Return the (x, y) coordinate for the center point of the cell that contains the specified text.  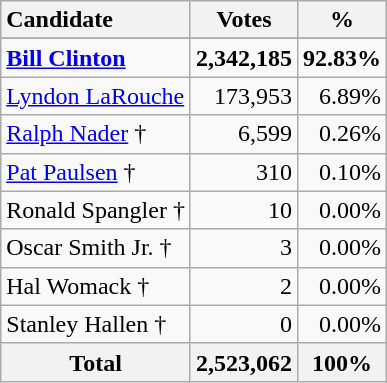
2,523,062 (244, 362)
Bill Clinton (96, 58)
6,599 (244, 134)
Candidate (96, 20)
2,342,185 (244, 58)
Votes (244, 20)
Ronald Spangler † (96, 210)
6.89% (342, 96)
0.26% (342, 134)
10 (244, 210)
100% (342, 362)
0 (244, 324)
% (342, 20)
Total (96, 362)
Lyndon LaRouche (96, 96)
Hal Womack † (96, 286)
173,953 (244, 96)
Ralph Nader † (96, 134)
2 (244, 286)
Stanley Hallen † (96, 324)
3 (244, 248)
0.10% (342, 172)
Pat Paulsen † (96, 172)
310 (244, 172)
Oscar Smith Jr. † (96, 248)
92.83% (342, 58)
